Detect which cell encompasses the target text, then output its (x, y) center coordinate. 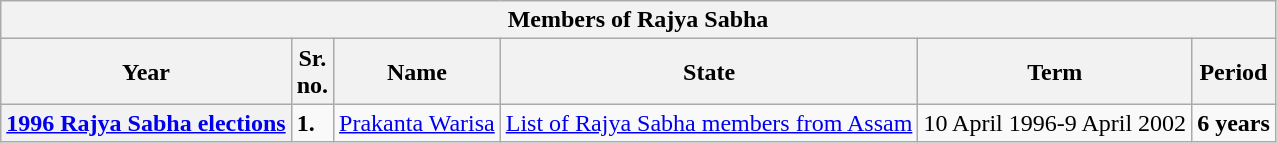
Members of Rajya Sabha (638, 20)
Prakanta Warisa (418, 123)
Year (146, 72)
10 April 1996-9 April 2002 (1055, 123)
Sr.no. (312, 72)
List of Rajya Sabha members from Assam (709, 123)
6 years (1234, 123)
1. (312, 123)
Period (1234, 72)
Term (1055, 72)
1996 Rajya Sabha elections (146, 123)
Name (418, 72)
State (709, 72)
